Find where the given text appears and provide that cell's center as (x, y) coordinate. 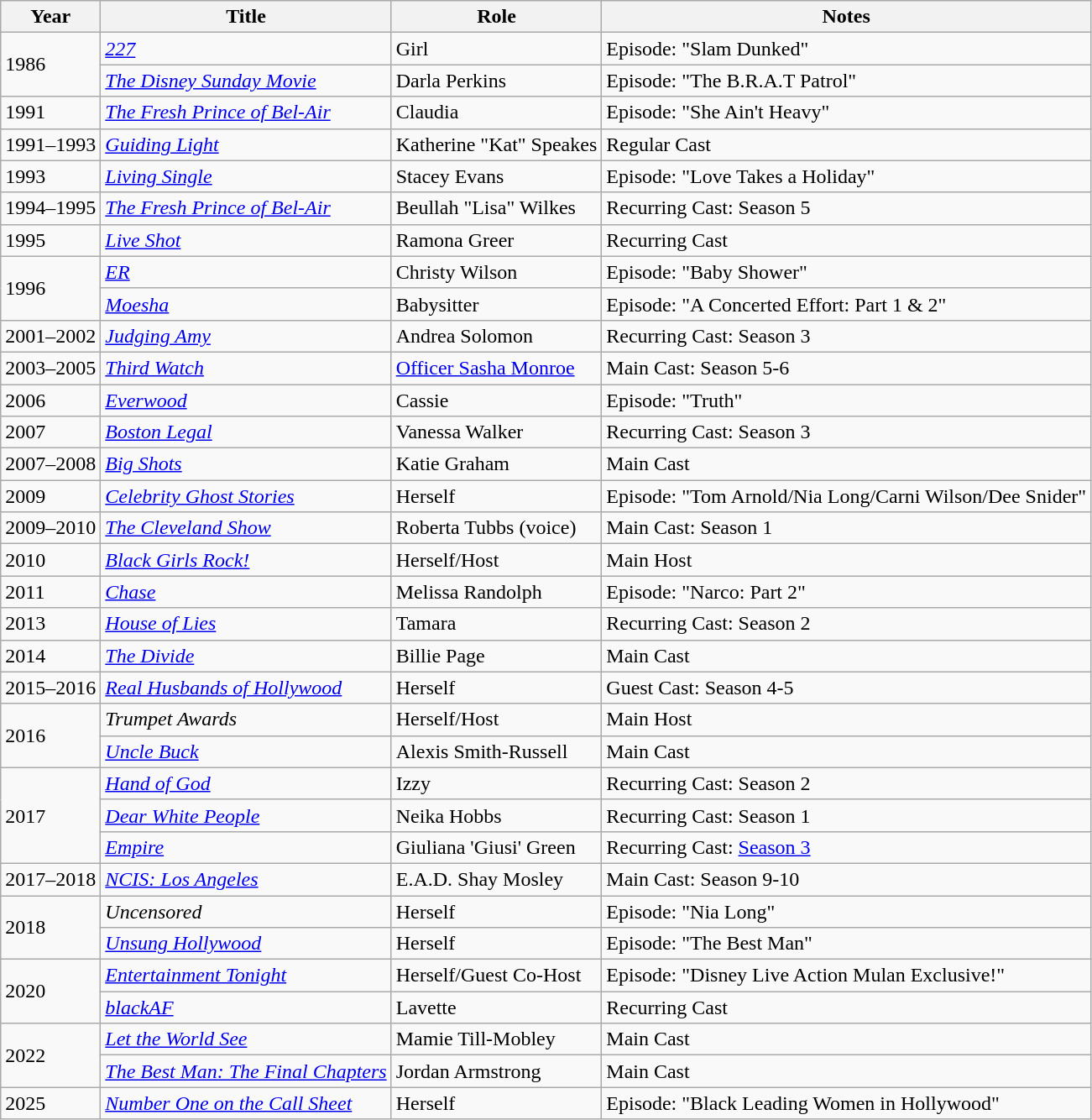
1995 (50, 240)
Neika Hobbs (497, 815)
2020 (50, 992)
Episode: "Nia Long" (846, 911)
2010 (50, 560)
Beullah "Lisa" Wilkes (497, 208)
Episode: "Truth" (846, 400)
Main Cast: Season 5-6 (846, 368)
Big Shots (246, 464)
Herself/Guest Co-Host (497, 976)
Lavette (497, 1007)
Izzy (497, 783)
Guiding Light (246, 144)
Recurring Cast: Season 5 (846, 208)
Stacey Evans (497, 176)
2017–2018 (50, 879)
Cassie (497, 400)
Jordan Armstrong (497, 1071)
Everwood (246, 400)
E.A.D. Shay Mosley (497, 879)
2017 (50, 815)
2009 (50, 496)
Episode: "She Ain't Heavy" (846, 113)
Girl (497, 49)
Regular Cast (846, 144)
Andrea Solomon (497, 336)
Notes (846, 17)
Ramona Greer (497, 240)
Tamara (497, 624)
Guest Cast: Season 4-5 (846, 688)
The Cleveland Show (246, 528)
Black Girls Rock! (246, 560)
Katherine "Kat" Speakes (497, 144)
Episode: "Slam Dunked" (846, 49)
Entertainment Tonight (246, 976)
Dear White People (246, 815)
Judging Amy (246, 336)
ER (246, 272)
2014 (50, 656)
Episode: "A Concerted Effort: Part 1 & 2" (846, 304)
Let the World See (246, 1039)
Living Single (246, 176)
Boston Legal (246, 432)
Unsung Hollywood (246, 944)
1994–1995 (50, 208)
Title (246, 17)
227 (246, 49)
2011 (50, 592)
Episode: "The Best Man" (846, 944)
Officer Sasha Monroe (497, 368)
Third Watch (246, 368)
House of Lies (246, 624)
2018 (50, 927)
The Disney Sunday Movie (246, 81)
1986 (50, 65)
Trumpet Awards (246, 720)
Main Cast: Season 9-10 (846, 879)
2003–2005 (50, 368)
Uncensored (246, 911)
2025 (50, 1103)
Episode: "Baby Shower" (846, 272)
The Divide (246, 656)
Episode: "Black Leading Women in Hollywood" (846, 1103)
2015–2016 (50, 688)
Babysitter (497, 304)
Episode: "Tom Arnold/Nia Long/Carni Wilson/Dee Snider" (846, 496)
Billie Page (497, 656)
Roberta Tubbs (voice) (497, 528)
Katie Graham (497, 464)
Empire (246, 847)
Celebrity Ghost Stories (246, 496)
Mamie Till-Mobley (497, 1039)
Episode: "Love Takes a Holiday" (846, 176)
Episode: "The B.R.A.T Patrol" (846, 81)
Claudia (497, 113)
blackAF (246, 1007)
Chase (246, 592)
Episode: "Narco: Part 2" (846, 592)
The Best Man: The Final Chapters (246, 1071)
2013 (50, 624)
Moesha (246, 304)
Darla Perkins (497, 81)
1991–1993 (50, 144)
Role (497, 17)
Episode: "Disney Live Action Mulan Exclusive!" (846, 976)
Live Shot (246, 240)
Melissa Randolph (497, 592)
Real Husbands of Hollywood (246, 688)
1996 (50, 288)
1993 (50, 176)
2022 (50, 1055)
Uncle Buck (246, 751)
Year (50, 17)
Vanessa Walker (497, 432)
NCIS: Los Angeles (246, 879)
2007–2008 (50, 464)
Hand of God (246, 783)
2006 (50, 400)
Main Cast: Season 1 (846, 528)
Recurring Cast: Season 1 (846, 815)
Number One on the Call Sheet (246, 1103)
2007 (50, 432)
Alexis Smith-Russell (497, 751)
2016 (50, 735)
2001–2002 (50, 336)
Christy Wilson (497, 272)
1991 (50, 113)
2009–2010 (50, 528)
Giuliana 'Giusi' Green (497, 847)
